Provide the [X, Y] coordinate of the cell's center where the given text is located.  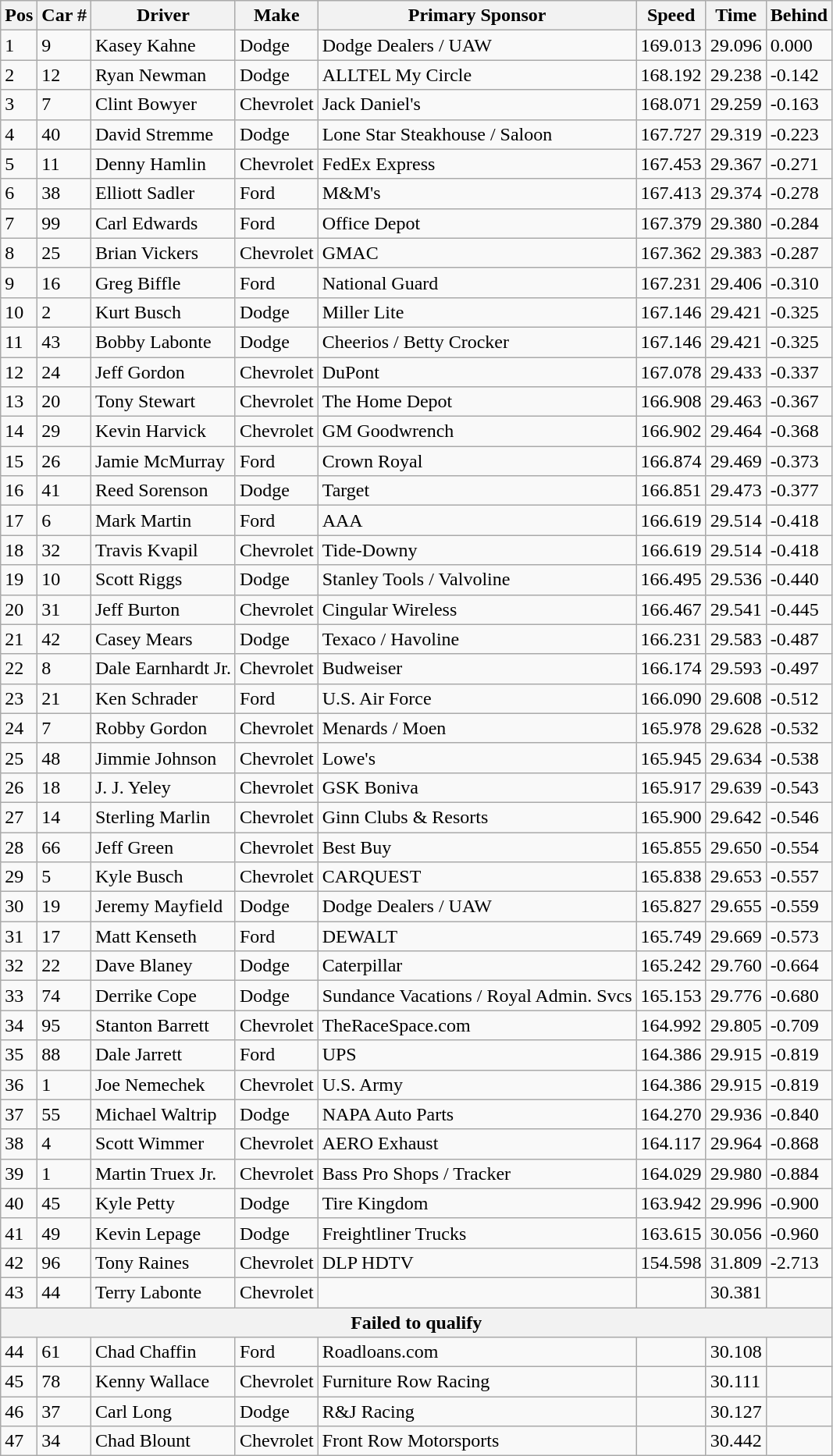
29.374 [735, 194]
29.433 [735, 372]
Caterpillar [477, 966]
165.153 [671, 996]
29.259 [735, 105]
-0.559 [799, 907]
The Home Depot [477, 402]
166.874 [671, 461]
Furniture Row Racing [477, 1382]
-0.377 [799, 491]
166.908 [671, 402]
Jeff Burton [162, 609]
-0.538 [799, 758]
30.111 [735, 1382]
154.598 [671, 1262]
Kasey Kahne [162, 45]
29.536 [735, 580]
Lowe's [477, 758]
167.078 [671, 372]
Chad Chaffin [162, 1352]
30.127 [735, 1412]
Budweiser [477, 669]
-0.278 [799, 194]
165.827 [671, 907]
29.980 [735, 1174]
NAPA Auto Parts [477, 1114]
-0.223 [799, 134]
-0.709 [799, 1025]
166.467 [671, 609]
88 [64, 1055]
29.608 [735, 698]
166.851 [671, 491]
31.809 [735, 1262]
28 [19, 847]
Dave Blaney [162, 966]
GSK Boniva [477, 787]
29.642 [735, 817]
Dale Earnhardt Jr. [162, 669]
-0.664 [799, 966]
Failed to qualify [417, 1323]
U.S. Army [477, 1085]
Casey Mears [162, 639]
Kyle Busch [162, 877]
-0.680 [799, 996]
Stanton Barrett [162, 1025]
R&J Racing [477, 1412]
29.319 [735, 134]
165.855 [671, 847]
167.727 [671, 134]
39 [19, 1174]
33 [19, 996]
Cingular Wireless [477, 609]
35 [19, 1055]
29.639 [735, 787]
169.013 [671, 45]
Derrike Cope [162, 996]
Jamie McMurray [162, 461]
Target [477, 491]
167.453 [671, 164]
Texaco / Havoline [477, 639]
Kenny Wallace [162, 1382]
29.464 [735, 431]
TheRaceSpace.com [477, 1025]
165.917 [671, 787]
29.776 [735, 996]
-0.840 [799, 1114]
GM Goodwrench [477, 431]
J. J. Yeley [162, 787]
Stanley Tools / Valvoline [477, 580]
Ryan Newman [162, 75]
66 [64, 847]
Make [276, 16]
29.238 [735, 75]
13 [19, 402]
Primary Sponsor [477, 16]
Time [735, 16]
Brian Vickers [162, 253]
Freightliner Trucks [477, 1233]
164.270 [671, 1114]
29.383 [735, 253]
167.379 [671, 223]
UPS [477, 1055]
Jeff Gordon [162, 372]
Car # [64, 16]
Jeremy Mayfield [162, 907]
-0.445 [799, 609]
Mark Martin [162, 520]
29.634 [735, 758]
29.628 [735, 728]
30.056 [735, 1233]
Lone Star Steakhouse / Saloon [477, 134]
-0.900 [799, 1203]
Denny Hamlin [162, 164]
Sundance Vacations / Royal Admin. Svcs [477, 996]
30 [19, 907]
30.108 [735, 1352]
-0.373 [799, 461]
165.978 [671, 728]
167.231 [671, 282]
168.071 [671, 105]
Robby Gordon [162, 728]
27 [19, 817]
29.463 [735, 402]
Kevin Lepage [162, 1233]
-0.142 [799, 75]
47 [19, 1441]
GMAC [477, 253]
Dale Jarrett [162, 1055]
96 [64, 1262]
Tony Stewart [162, 402]
Elliott Sadler [162, 194]
0.000 [799, 45]
167.413 [671, 194]
Kurt Busch [162, 312]
Ken Schrader [162, 698]
-0.287 [799, 253]
Carl Long [162, 1412]
29.583 [735, 639]
30.442 [735, 1441]
-0.512 [799, 698]
29.669 [735, 936]
Sterling Marlin [162, 817]
Miller Lite [477, 312]
Tony Raines [162, 1262]
48 [64, 758]
Tire Kingdom [477, 1203]
164.029 [671, 1174]
DEWALT [477, 936]
166.495 [671, 580]
Menards / Moen [477, 728]
29.593 [735, 669]
49 [64, 1233]
Tide-Downy [477, 550]
-0.368 [799, 431]
-0.163 [799, 105]
15 [19, 461]
-0.367 [799, 402]
Chad Blount [162, 1441]
Bass Pro Shops / Tracker [477, 1174]
Reed Sorenson [162, 491]
61 [64, 1352]
46 [19, 1412]
Michael Waltrip [162, 1114]
Kevin Harvick [162, 431]
-0.573 [799, 936]
Best Buy [477, 847]
165.945 [671, 758]
29.469 [735, 461]
AERO Exhaust [477, 1144]
-0.554 [799, 847]
165.900 [671, 817]
166.902 [671, 431]
-2.713 [799, 1262]
95 [64, 1025]
Jack Daniel's [477, 105]
3 [19, 105]
29.473 [735, 491]
Greg Biffle [162, 282]
Martin Truex Jr. [162, 1174]
Front Row Motorsports [477, 1441]
166.231 [671, 639]
-0.440 [799, 580]
Jimmie Johnson [162, 758]
DuPont [477, 372]
30.381 [735, 1292]
29.650 [735, 847]
Driver [162, 16]
29.406 [735, 282]
Kyle Petty [162, 1203]
-0.543 [799, 787]
-0.532 [799, 728]
-0.271 [799, 164]
Speed [671, 16]
-0.546 [799, 817]
163.942 [671, 1203]
29.653 [735, 877]
Terry Labonte [162, 1292]
29.096 [735, 45]
Crown Royal [477, 461]
Scott Wimmer [162, 1144]
164.992 [671, 1025]
National Guard [477, 282]
29.380 [735, 223]
-0.310 [799, 282]
74 [64, 996]
-0.497 [799, 669]
78 [64, 1382]
29.936 [735, 1114]
Carl Edwards [162, 223]
Behind [799, 16]
Joe Nemechek [162, 1085]
99 [64, 223]
-0.557 [799, 877]
Pos [19, 16]
DLP HDTV [477, 1262]
AAA [477, 520]
-0.284 [799, 223]
166.174 [671, 669]
165.838 [671, 877]
Travis Kvapil [162, 550]
Roadloans.com [477, 1352]
-0.960 [799, 1233]
29.655 [735, 907]
Bobby Labonte [162, 342]
55 [64, 1114]
Ginn Clubs & Resorts [477, 817]
163.615 [671, 1233]
U.S. Air Force [477, 698]
M&M's [477, 194]
Matt Kenseth [162, 936]
Scott Riggs [162, 580]
168.192 [671, 75]
-0.487 [799, 639]
36 [19, 1085]
29.541 [735, 609]
29.805 [735, 1025]
-0.868 [799, 1144]
165.749 [671, 936]
-0.884 [799, 1174]
164.117 [671, 1144]
23 [19, 698]
Clint Bowyer [162, 105]
FedEx Express [477, 164]
29.964 [735, 1144]
-0.337 [799, 372]
CARQUEST [477, 877]
29.367 [735, 164]
29.760 [735, 966]
Office Depot [477, 223]
Cheerios / Betty Crocker [477, 342]
29.996 [735, 1203]
David Stremme [162, 134]
ALLTEL My Circle [477, 75]
167.362 [671, 253]
165.242 [671, 966]
166.090 [671, 698]
Jeff Green [162, 847]
